Extract the [X, Y] coordinate from the center of the cell holding the provided text.  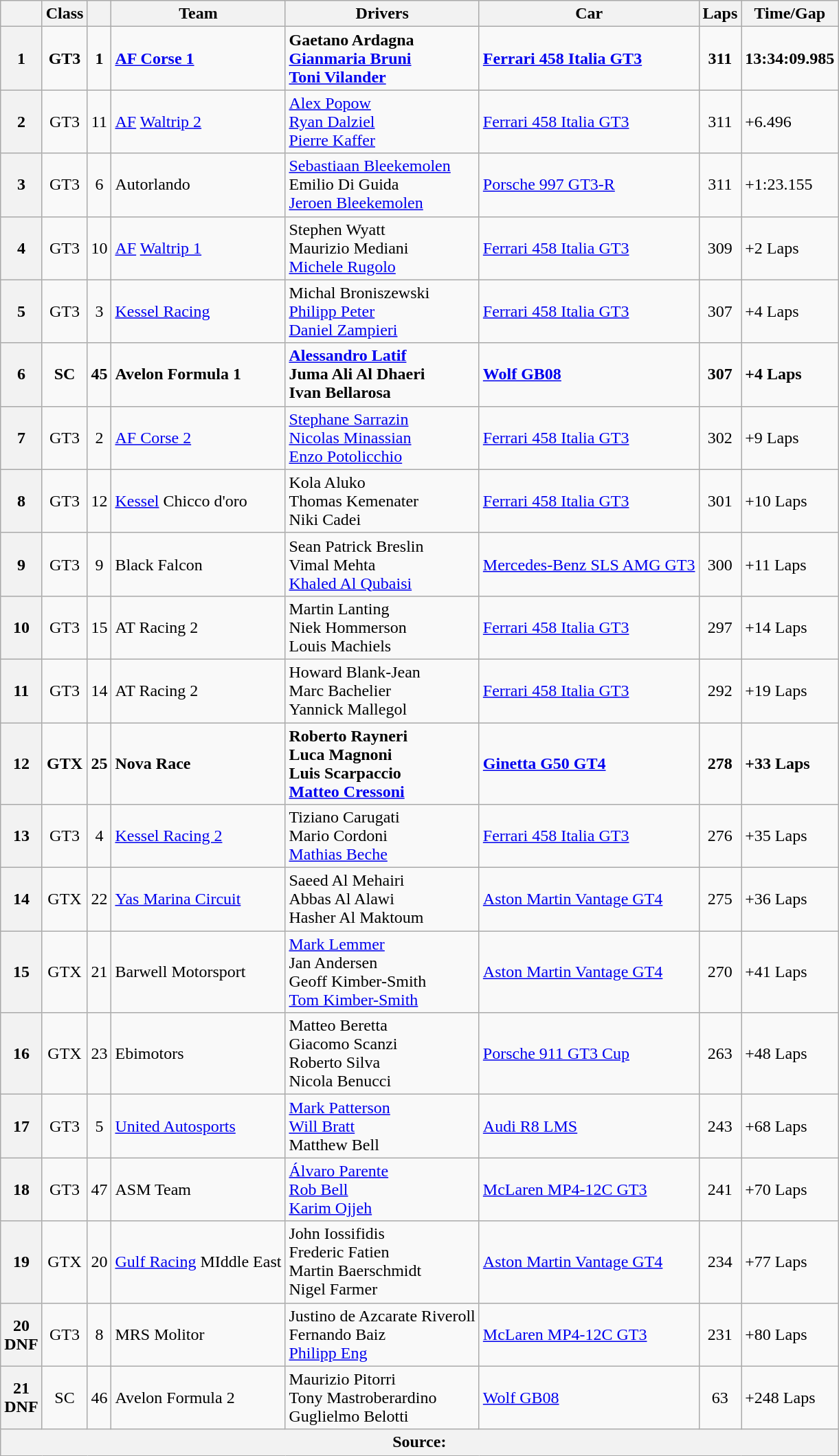
301 [720, 501]
AF Corse 1 [198, 58]
Stephane Sarrazin Nicolas Minassian Enzo Potolicchio [382, 438]
Drivers [382, 14]
+70 Laps [790, 1189]
278 [720, 764]
+77 Laps [790, 1262]
Saeed Al Mehairi Abbas Al Alawi Hasher Al Maktoum [382, 899]
United Autosports [198, 1126]
Audi R8 LMS [589, 1126]
Howard Blank-Jean Marc Bachelier Yannick Mallegol [382, 691]
13:34:09.985 [790, 58]
19 [21, 1262]
270 [720, 972]
20 [99, 1262]
John Iossifidis Frederic Fatien Martin Baerschmidt Nigel Farmer [382, 1262]
+33 Laps [790, 764]
Barwell Motorsport [198, 972]
+9 Laps [790, 438]
Mark Lemmer Jan Andersen Geoff Kimber-Smith Tom Kimber-Smith [382, 972]
46 [99, 1398]
Time/Gap [790, 14]
Sebastiaan Bleekemolen Emilio Di Guida Jeroen Bleekemolen [382, 185]
Matteo Beretta Giacomo Scanzi Roberto Silva Nicola Benucci [382, 1054]
21DNF [21, 1398]
22 [99, 899]
Justino de Azcarate Riveroll Fernando Baiz Philipp Eng [382, 1334]
Mark Patterson Will Bratt Matthew Bell [382, 1126]
+19 Laps [790, 691]
Black Falcon [198, 564]
63 [720, 1398]
+6.496 [790, 122]
Stephen Wyatt Maurizio Mediani Michele Rugolo [382, 248]
Gaetano Ardagna Gianmaria Bruni Toni Vilander [382, 58]
Roberto Rayneri Luca Magnoni Luis Scarpaccio Matteo Cressoni [382, 764]
243 [720, 1126]
+1:23.155 [790, 185]
Mercedes-Benz SLS AMG GT3 [589, 564]
21 [99, 972]
302 [720, 438]
ASM Team [198, 1189]
AF Corse 2 [198, 438]
Class [65, 14]
263 [720, 1054]
234 [720, 1262]
Maurizio Pitorri Tony Mastroberardino Guglielmo Belotti [382, 1398]
+14 Laps [790, 627]
+41 Laps [790, 972]
Porsche 911 GT3 Cup [589, 1054]
Martin Lanting Niek Hommerson Louis Machiels [382, 627]
275 [720, 899]
Michal Broniszewski Philipp Peter Daniel Zampieri [382, 311]
18 [21, 1189]
231 [720, 1334]
+35 Laps [790, 836]
Laps [720, 14]
Tiziano Carugati Mario Cordoni Mathias Beche [382, 836]
300 [720, 564]
Avelon Formula 2 [198, 1398]
Porsche 997 GT3-R [589, 185]
+80 Laps [790, 1334]
Source: [419, 1442]
Yas Marina Circuit [198, 899]
+248 Laps [790, 1398]
Gulf Racing MIddle East [198, 1262]
25 [99, 764]
Nova Race [198, 764]
20DNF [21, 1334]
Álvaro Parente Rob Bell Karim Ojjeh [382, 1189]
Car [589, 14]
AF Waltrip 1 [198, 248]
+48 Laps [790, 1054]
Kessel Chicco d'oro [198, 501]
276 [720, 836]
Alessandro Latif Juma Ali Al Dhaeri Ivan Bellarosa [382, 374]
17 [21, 1126]
7 [21, 438]
297 [720, 627]
Kessel Racing 2 [198, 836]
Avelon Formula 1 [198, 374]
13 [21, 836]
+2 Laps [790, 248]
+68 Laps [790, 1126]
+10 Laps [790, 501]
292 [720, 691]
47 [99, 1189]
Ebimotors [198, 1054]
241 [720, 1189]
AF Waltrip 2 [198, 122]
+36 Laps [790, 899]
Ginetta G50 GT4 [589, 764]
309 [720, 248]
16 [21, 1054]
Kessel Racing [198, 311]
Sean Patrick Breslin Vimal Mehta Khaled Al Qubaisi [382, 564]
+11 Laps [790, 564]
Kola Aluko Thomas Kemenater Niki Cadei [382, 501]
Alex Popow Ryan Dalziel Pierre Kaffer [382, 122]
Autorlando [198, 185]
Team [198, 14]
23 [99, 1054]
45 [99, 374]
MRS Molitor [198, 1334]
